Identify which cell holds the provided text, then report its [x, y] central coordinate. 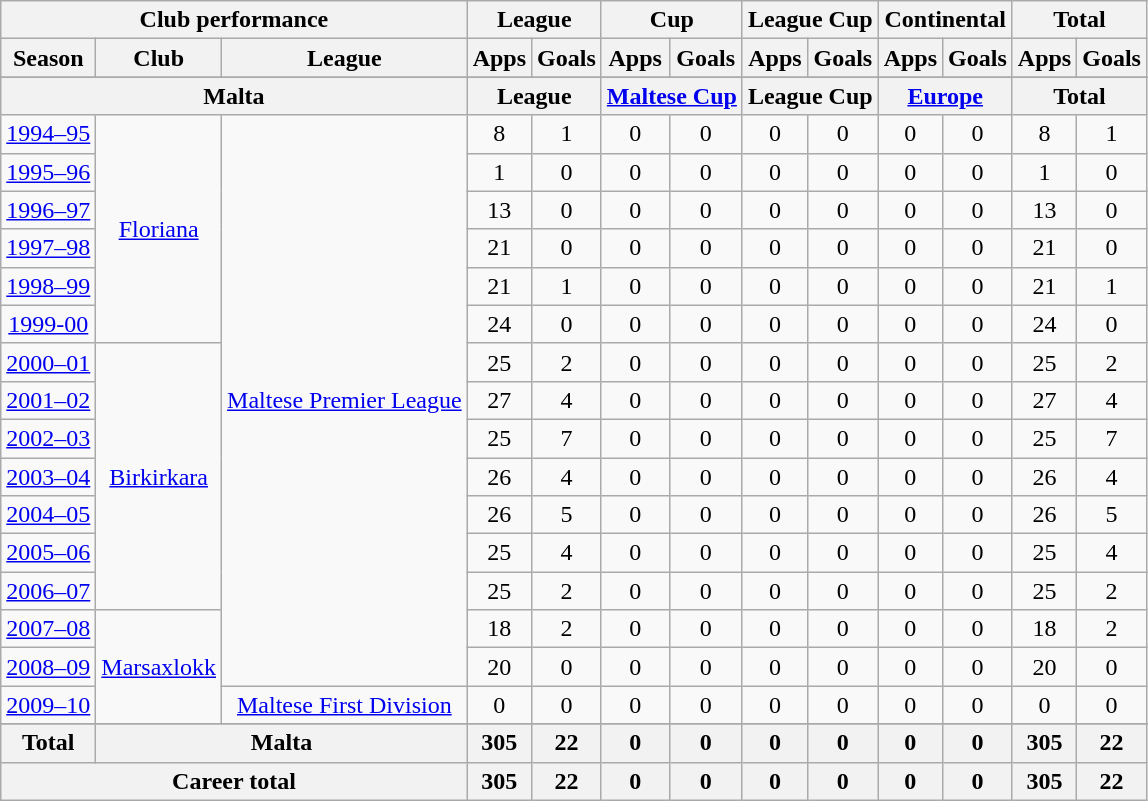
Maltese Cup [672, 96]
Europe [945, 96]
1998–99 [48, 286]
2002–03 [48, 438]
1999-00 [48, 324]
Season [48, 58]
1997–98 [48, 248]
2009–10 [48, 705]
2000–01 [48, 362]
1996–97 [48, 210]
Maltese Premier League [345, 400]
2005–06 [48, 553]
2008–09 [48, 667]
1994–95 [48, 134]
Floriana [159, 229]
1995–96 [48, 172]
Marsaxlokk [159, 667]
Birkirkara [159, 476]
Club performance [234, 20]
2006–07 [48, 591]
2003–04 [48, 477]
2001–02 [48, 400]
2004–05 [48, 515]
2007–08 [48, 629]
Maltese First Division [345, 705]
Club [159, 58]
Continental [945, 20]
Career total [234, 781]
Cup [672, 20]
